Capture the cell that displays the provided text and extract its [X, Y] central coordinate. 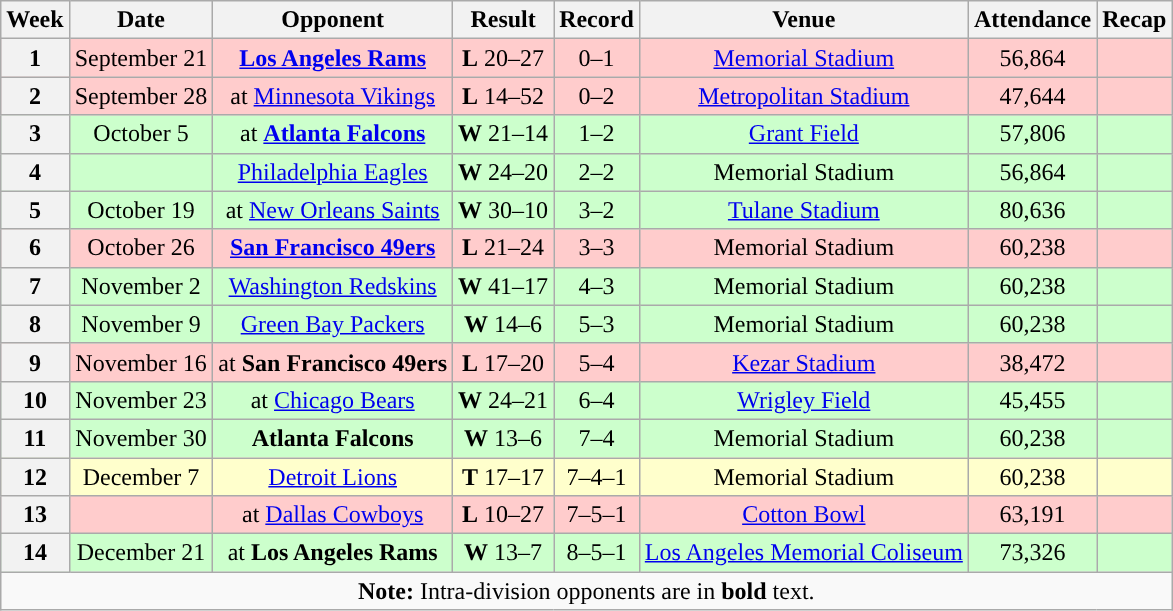
Opponent [333, 20]
at Atlanta Falcons [333, 134]
Los Angeles Rams [333, 58]
Atlanta Falcons [333, 438]
W 13–7 [504, 553]
5–3 [597, 324]
Metropolitan Stadium [804, 96]
December 21 [141, 553]
Record [597, 20]
Kezar Stadium [804, 362]
10 [35, 400]
Los Angeles Memorial Coliseum [804, 553]
73,326 [1032, 553]
57,806 [1032, 134]
3–3 [597, 248]
at San Francisco 49ers [333, 362]
5–4 [597, 362]
Recap [1134, 20]
2–2 [597, 172]
47,644 [1032, 96]
Cotton Bowl [804, 515]
13 [35, 515]
45,455 [1032, 400]
October 26 [141, 248]
T 17–17 [504, 477]
W 13–6 [504, 438]
San Francisco 49ers [333, 248]
at Minnesota Vikings [333, 96]
0–1 [597, 58]
12 [35, 477]
9 [35, 362]
W 14–6 [504, 324]
6 [35, 248]
Washington Redskins [333, 286]
L 17–20 [504, 362]
8–5–1 [597, 553]
Attendance [1032, 20]
80,636 [1032, 210]
0–2 [597, 96]
11 [35, 438]
7–5–1 [597, 515]
1–2 [597, 134]
at Chicago Bears [333, 400]
W 24–20 [504, 172]
3–2 [597, 210]
W 21–14 [504, 134]
September 21 [141, 58]
2 [35, 96]
8 [35, 324]
October 19 [141, 210]
Green Bay Packers [333, 324]
September 28 [141, 96]
Result [504, 20]
W 24–21 [504, 400]
December 7 [141, 477]
Grant Field [804, 134]
L 21–24 [504, 248]
L 14–52 [504, 96]
63,191 [1032, 515]
Philadelphia Eagles [333, 172]
October 5 [141, 134]
14 [35, 553]
Tulane Stadium [804, 210]
38,472 [1032, 362]
W 41–17 [504, 286]
W 30–10 [504, 210]
5 [35, 210]
November 23 [141, 400]
at New Orleans Saints [333, 210]
L 10–27 [504, 515]
Week [35, 20]
7 [35, 286]
at Dallas Cowboys [333, 515]
4 [35, 172]
1 [35, 58]
Venue [804, 20]
7–4 [597, 438]
4–3 [597, 286]
Detroit Lions [333, 477]
Note: Intra-division opponents are in bold text. [586, 591]
L 20–27 [504, 58]
6–4 [597, 400]
November 9 [141, 324]
7–4–1 [597, 477]
Wrigley Field [804, 400]
November 16 [141, 362]
3 [35, 134]
November 30 [141, 438]
November 2 [141, 286]
at Los Angeles Rams [333, 553]
Date [141, 20]
